Return the (x, y) coordinate for the center point of the cell that contains the specified text.  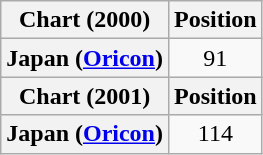
Chart (2001) (85, 96)
Chart (2000) (85, 20)
114 (215, 134)
91 (215, 58)
